Output the [X, Y] coordinate of the center of the cell containing the given text.  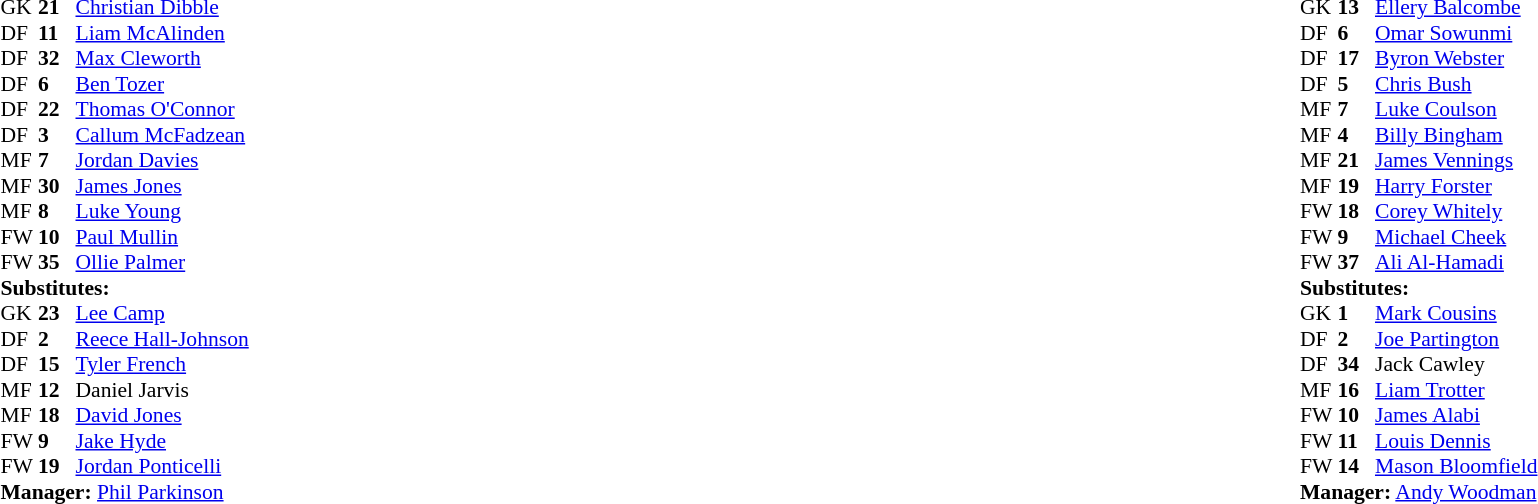
30 [57, 186]
14 [1356, 467]
21 [1356, 161]
Ollie Palmer [162, 263]
Ben Tozer [162, 84]
David Jones [162, 415]
5 [1356, 84]
Michael Cheek [1456, 237]
22 [57, 109]
James Alabi [1456, 415]
15 [57, 365]
Joe Partington [1456, 339]
Jordan Davies [162, 161]
Louis Dennis [1456, 441]
4 [1356, 135]
37 [1356, 263]
James Jones [162, 186]
James Vennings [1456, 161]
Reece Hall-Johnson [162, 339]
Liam McAlinden [162, 33]
Jake Hyde [162, 441]
Harry Forster [1456, 186]
23 [57, 313]
Chris Bush [1456, 84]
16 [1356, 390]
12 [57, 390]
1 [1356, 313]
Thomas O'Connor [162, 109]
Mark Cousins [1456, 313]
17 [1356, 59]
Max Cleworth [162, 59]
Corey Whitely [1456, 211]
8 [57, 211]
Liam Trotter [1456, 390]
Paul Mullin [162, 237]
Jack Cawley [1456, 365]
Omar Sowunmi [1456, 33]
Jordan Ponticelli [162, 467]
Callum McFadzean [162, 135]
Lee Camp [162, 313]
Billy Bingham [1456, 135]
32 [57, 59]
Luke Coulson [1456, 109]
35 [57, 263]
Daniel Jarvis [162, 390]
34 [1356, 365]
Ali Al-Hamadi [1456, 263]
Byron Webster [1456, 59]
Mason Bloomfield [1456, 467]
Tyler French [162, 365]
3 [57, 135]
Luke Young [162, 211]
